Extract the (X, Y) coordinate from the center of the cell holding the provided text.  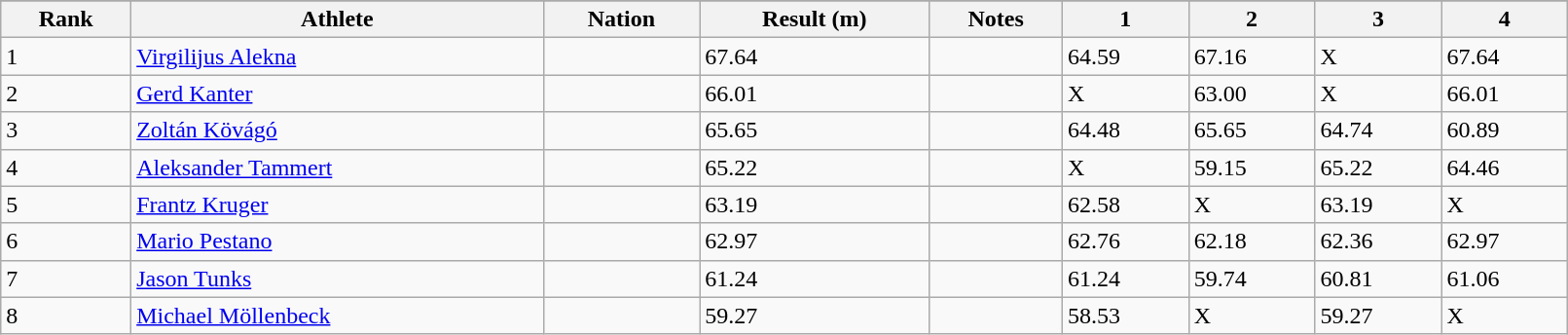
5 (66, 205)
60.81 (1378, 279)
Nation (621, 19)
7 (66, 279)
Gerd Kanter (337, 93)
Michael Möllenbeck (337, 316)
62.36 (1378, 242)
6 (66, 242)
Aleksander Tammert (337, 167)
59.74 (1252, 279)
60.89 (1505, 130)
61.06 (1505, 279)
Rank (66, 19)
67.16 (1252, 56)
59.15 (1252, 167)
8 (66, 316)
Notes (996, 19)
64.48 (1125, 130)
Virgilijus Alekna (337, 56)
Jason Tunks (337, 279)
62.58 (1125, 205)
Mario Pestano (337, 242)
Frantz Kruger (337, 205)
Athlete (337, 19)
64.59 (1125, 56)
62.18 (1252, 242)
62.76 (1125, 242)
58.53 (1125, 316)
Result (m) (815, 19)
64.46 (1505, 167)
Zoltán Kövágó (337, 130)
64.74 (1378, 130)
63.00 (1252, 93)
